Provide the (X, Y) coordinate of the cell's center where the given text is located.  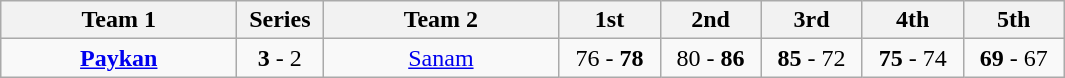
Sanam (441, 58)
76 - 78 (610, 58)
4th (912, 20)
5th (1014, 20)
1st (610, 20)
3 - 2 (280, 58)
85 - 72 (812, 58)
80 - 86 (710, 58)
Series (280, 20)
3rd (812, 20)
69 - 67 (1014, 58)
75 - 74 (912, 58)
Paykan (119, 58)
Team 1 (119, 20)
Team 2 (441, 20)
2nd (710, 20)
